For the text-containing cell, return its midpoint in [x, y] coordinate format. 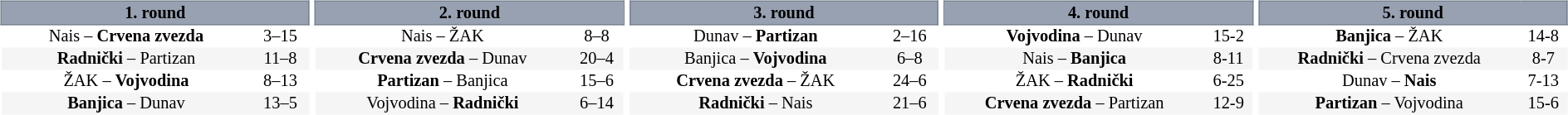
6–8 [909, 60]
ŽAK – Radnički [1075, 81]
Crvena zvezda – Dunav [443, 60]
Partizan – Vojvodina [1389, 104]
14-8 [1543, 36]
8–13 [281, 81]
Radnički – Partizan [126, 60]
3. round [784, 12]
Nais – ŽAK [443, 36]
Crvena zvezda – Partizan [1075, 104]
Nais – Banjica [1075, 60]
1. round [154, 12]
Radnički – Nais [756, 104]
7-13 [1543, 81]
3–15 [281, 36]
15-2 [1228, 36]
Radnički – Crvena zvezda [1389, 60]
Vojvodina – Dunav [1075, 36]
15–6 [596, 81]
21–6 [909, 104]
2–16 [909, 36]
2. round [470, 12]
Banjica – ŽAK [1389, 36]
13–5 [281, 104]
20–4 [596, 60]
Nais – Crvena zvezda [126, 36]
4. round [1098, 12]
5. round [1414, 12]
12-9 [1228, 104]
15-6 [1543, 104]
Banjica – Vojvodina [756, 60]
8–8 [596, 36]
6-25 [1228, 81]
Vojvodina – Radnički [443, 104]
24–6 [909, 81]
6–14 [596, 104]
8-11 [1228, 60]
Dunav – Partizan [756, 36]
Dunav – Nais [1389, 81]
Banjica – Dunav [126, 104]
8-7 [1543, 60]
Crvena zvezda – ŽAK [756, 81]
Partizan – Banjica [443, 81]
11–8 [281, 60]
ŽAK – Vojvodina [126, 81]
